From the cell containing the given text, extract its center point as [X, Y] coordinate. 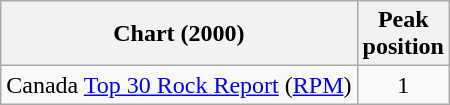
1 [403, 85]
Chart (2000) [179, 34]
Peakposition [403, 34]
Canada Top 30 Rock Report (RPM) [179, 85]
